Output the (x, y) coordinate of the center of the cell containing the given text.  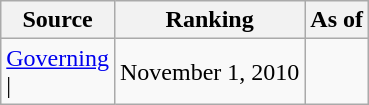
Source (58, 20)
Governing| (58, 72)
Ranking (209, 20)
As of (337, 20)
November 1, 2010 (209, 72)
